Provide the (X, Y) coordinate of the cell's center where the given text is located.  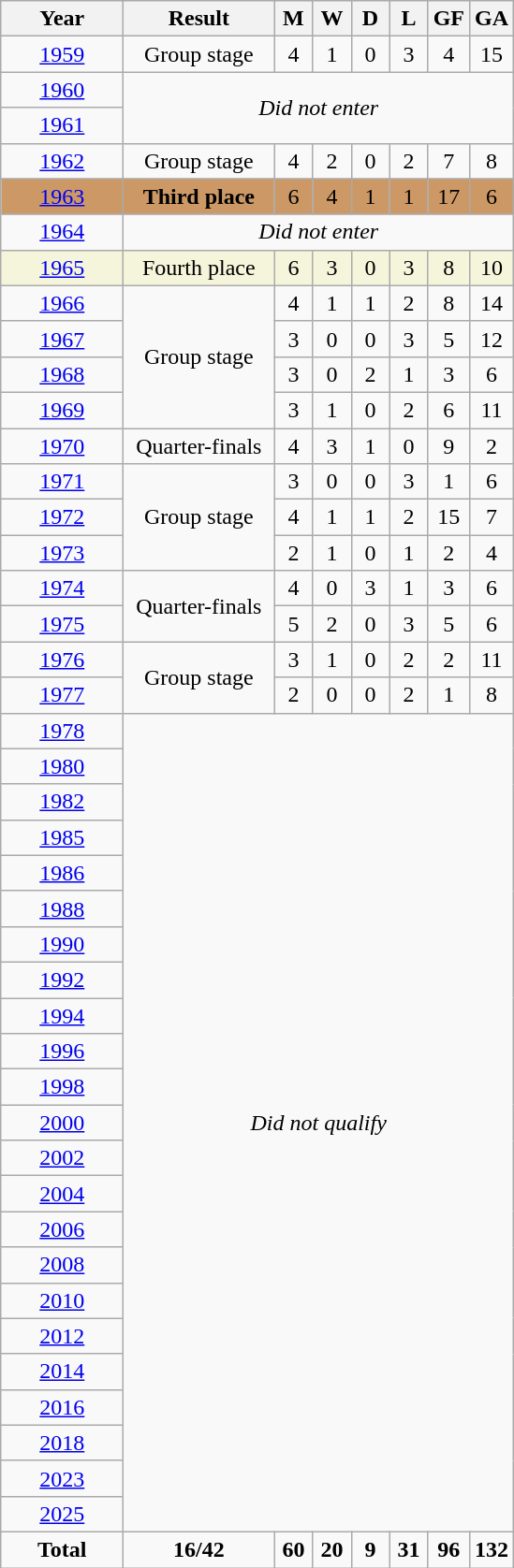
2006 (62, 1229)
14 (492, 303)
1967 (62, 339)
Year (62, 19)
1966 (62, 303)
1974 (62, 588)
96 (448, 1549)
1980 (62, 766)
1986 (62, 873)
2012 (62, 1336)
2025 (62, 1514)
Fourth place (198, 268)
1970 (62, 446)
1960 (62, 90)
1965 (62, 268)
GF (448, 19)
1994 (62, 1015)
132 (492, 1549)
Total (62, 1549)
Third place (198, 196)
2016 (62, 1407)
1963 (62, 196)
1972 (62, 517)
1973 (62, 553)
1959 (62, 54)
1996 (62, 1052)
1998 (62, 1087)
1985 (62, 837)
GA (492, 19)
20 (331, 1549)
1977 (62, 695)
60 (294, 1549)
31 (408, 1549)
16/42 (198, 1549)
Did not qualify (318, 1123)
1990 (62, 944)
2000 (62, 1123)
1976 (62, 660)
2008 (62, 1265)
17 (448, 196)
10 (492, 268)
M (294, 19)
12 (492, 339)
2018 (62, 1443)
1971 (62, 482)
1964 (62, 232)
W (331, 19)
1988 (62, 908)
1968 (62, 374)
1969 (62, 410)
1961 (62, 125)
1978 (62, 731)
1982 (62, 802)
L (408, 19)
2014 (62, 1372)
D (371, 19)
Result (198, 19)
2010 (62, 1300)
1962 (62, 161)
1975 (62, 624)
1992 (62, 980)
2023 (62, 1478)
2002 (62, 1158)
2004 (62, 1194)
